Determine the (x, y) coordinate at the center of the cell enclosing the given text.  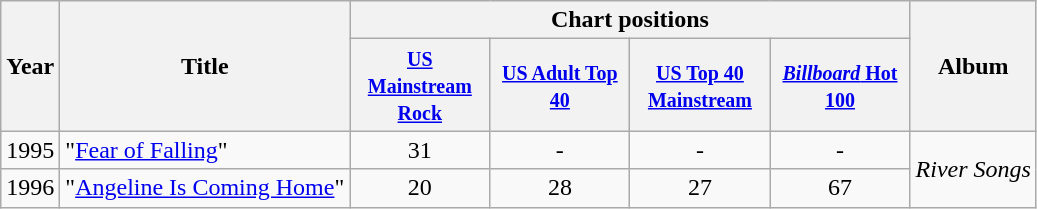
20 (420, 188)
67 (840, 188)
US Mainstream Rock (420, 85)
Chart positions (630, 20)
"Fear of Falling" (205, 150)
"Angeline Is Coming Home" (205, 188)
US Top 40 Mainstream (700, 85)
Title (205, 66)
31 (420, 150)
Album (973, 66)
Billboard Hot 100 (840, 85)
1995 (30, 150)
27 (700, 188)
River Songs (973, 169)
1996 (30, 188)
US Adult Top 40 (560, 85)
Year (30, 66)
28 (560, 188)
